Search for the cell housing the specified text and yield its [x, y] center coordinate. 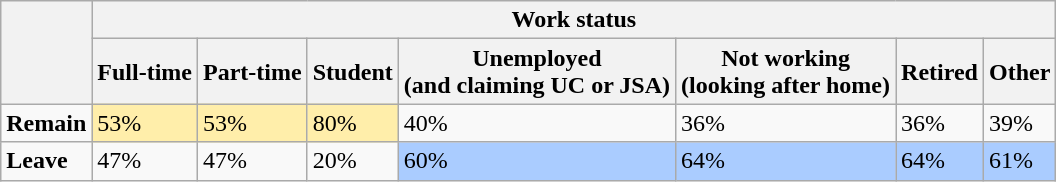
Not working(looking after home) [786, 72]
Part-time [253, 72]
Unemployed(and claiming UC or JSA) [536, 72]
20% [352, 161]
40% [536, 123]
Other [1019, 72]
80% [352, 123]
Remain [46, 123]
Leave [46, 161]
Student [352, 72]
Work status [574, 20]
Full-time [145, 72]
61% [1019, 161]
60% [536, 161]
39% [1019, 123]
Retired [940, 72]
